Extract the (X, Y) coordinate from the center of the cell holding the provided text.  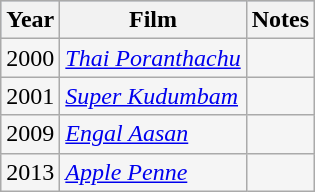
Engal Aasan (153, 134)
2000 (30, 58)
Film (153, 20)
Thai Poranthachu (153, 58)
Year (30, 20)
Notes (280, 20)
2001 (30, 96)
2009 (30, 134)
Super Kudumbam (153, 96)
2013 (30, 172)
Apple Penne (153, 172)
